Extract the [x, y] coordinate from the center of the cell holding the provided text.  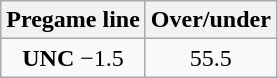
55.5 [210, 58]
Pregame line [74, 20]
Over/under [210, 20]
UNC −1.5 [74, 58]
